Find where the given text appears and provide that cell's center as (x, y) coordinate. 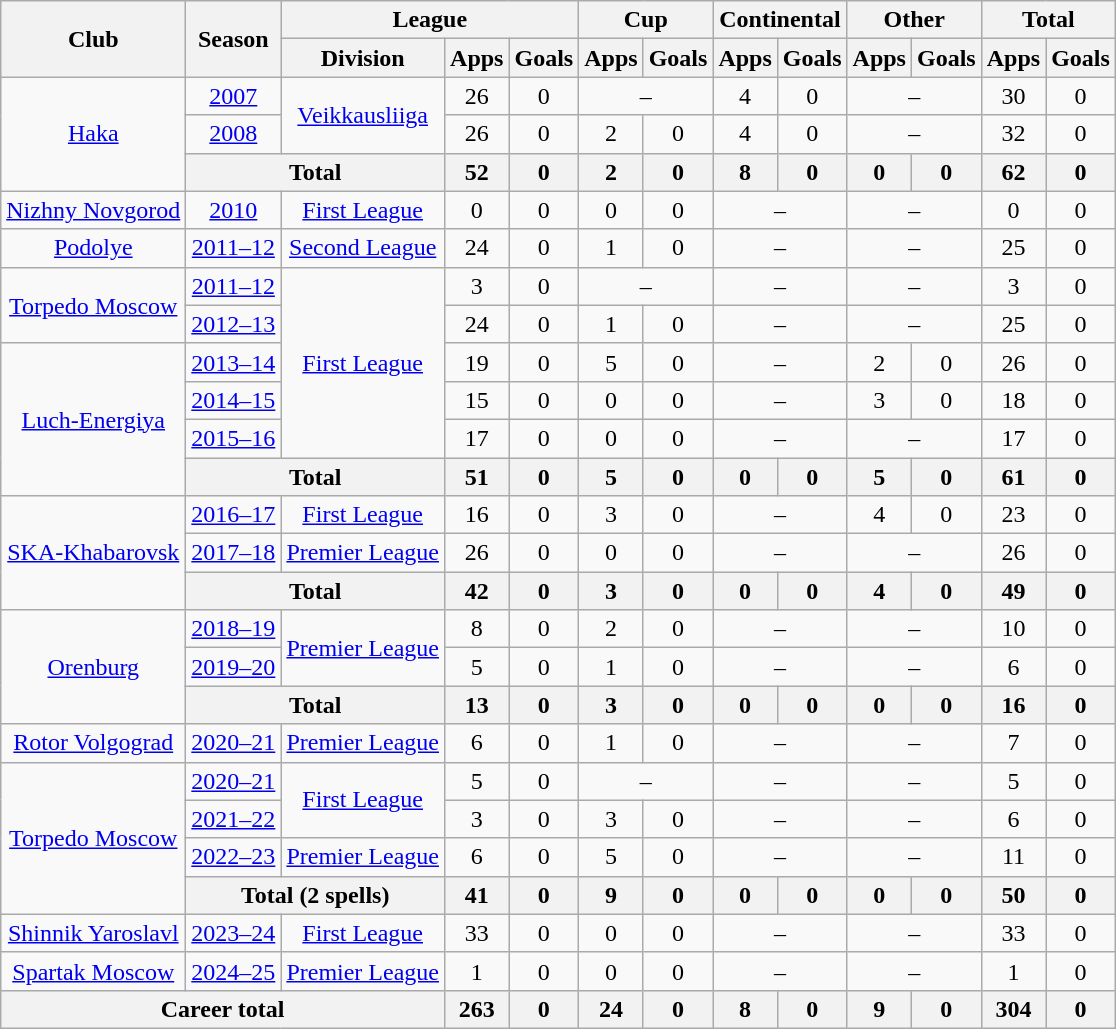
2014–15 (234, 400)
Shinnik Yaroslavl (94, 933)
Cup (646, 20)
19 (477, 362)
7 (1013, 743)
18 (1013, 400)
41 (477, 895)
304 (1013, 1009)
15 (477, 400)
10 (1013, 629)
2013–14 (234, 362)
2019–20 (234, 667)
Podolye (94, 248)
2015–16 (234, 438)
2022–23 (234, 857)
2008 (234, 134)
Nizhny Novgorod (94, 210)
Season (234, 39)
2023–24 (234, 933)
52 (477, 172)
2012–13 (234, 324)
Total (2 spells) (316, 895)
Veikkausliiga (363, 115)
2021–22 (234, 819)
Luch-Energiya (94, 419)
Spartak Moscow (94, 971)
League (430, 20)
51 (477, 477)
62 (1013, 172)
42 (477, 591)
32 (1013, 134)
Club (94, 39)
Haka (94, 134)
SKA-Khabarovsk (94, 553)
2016–17 (234, 515)
Division (363, 58)
13 (477, 705)
263 (477, 1009)
50 (1013, 895)
2017–18 (234, 553)
Career total (223, 1009)
23 (1013, 515)
Other (914, 20)
30 (1013, 96)
2018–19 (234, 629)
61 (1013, 477)
2024–25 (234, 971)
2007 (234, 96)
Orenburg (94, 667)
2010 (234, 210)
Second League (363, 248)
Continental (780, 20)
11 (1013, 857)
49 (1013, 591)
Rotor Volgograd (94, 743)
